Pinpoint the cell where the given text exists, returning its [x, y] midpoint coordinate. 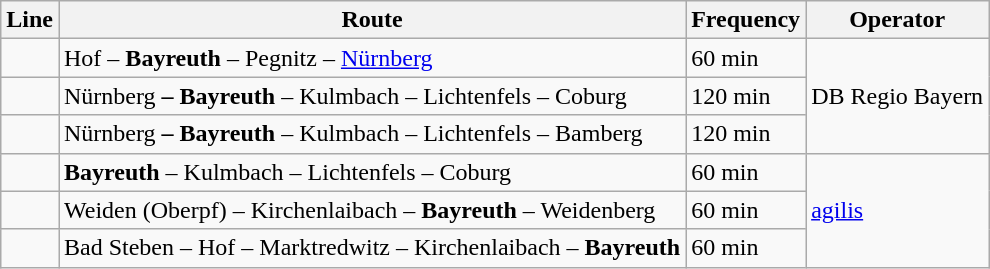
Nürnberg – Bayreuth – Kulmbach – Lichtenfels – Coburg [372, 96]
Nürnberg – Bayreuth – Kulmbach – Lichtenfels – Bamberg [372, 134]
Weiden (Oberpf) – Kirchenlaibach – Bayreuth – Weidenberg [372, 210]
Route [372, 20]
Bad Steben – Hof – Marktredwitz – Kirchenlaibach – Bayreuth [372, 248]
Frequency [746, 20]
agilis [898, 210]
Line [30, 20]
DB Regio Bayern [898, 96]
Bayreuth – Kulmbach – Lichtenfels – Coburg [372, 172]
Operator [898, 20]
Hof – Bayreuth – Pegnitz – Nürnberg [372, 58]
